For the text-containing cell, return its midpoint in (x, y) coordinate format. 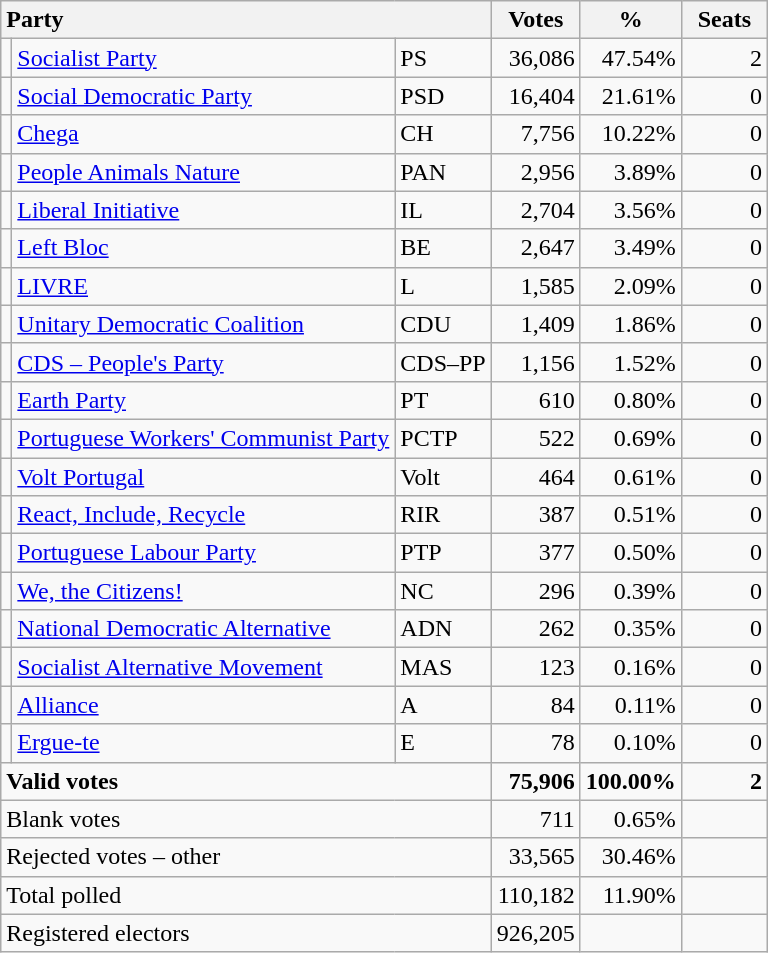
75,906 (536, 781)
78 (536, 743)
123 (536, 667)
2.09% (630, 286)
Left Bloc (204, 248)
Portuguese Workers' Communist Party (204, 438)
1,409 (536, 324)
Socialist Party (204, 58)
36,086 (536, 58)
% (630, 20)
PTP (443, 553)
CDS–PP (443, 362)
0.16% (630, 667)
464 (536, 477)
1.86% (630, 324)
We, the Citizens! (204, 591)
PAN (443, 172)
RIR (443, 515)
NC (443, 591)
Earth Party (204, 400)
Registered electors (246, 933)
Unitary Democratic Coalition (204, 324)
33,565 (536, 857)
Seats (724, 20)
Valid votes (246, 781)
PSD (443, 96)
0.11% (630, 705)
A (443, 705)
10.22% (630, 134)
377 (536, 553)
0.10% (630, 743)
Rejected votes – other (246, 857)
711 (536, 819)
2,704 (536, 210)
0.65% (630, 819)
Chega (204, 134)
Social Democratic Party (204, 96)
610 (536, 400)
3.89% (630, 172)
MAS (443, 667)
Liberal Initiative (204, 210)
84 (536, 705)
Blank votes (246, 819)
Total polled (246, 895)
1.52% (630, 362)
387 (536, 515)
11.90% (630, 895)
Votes (536, 20)
2,647 (536, 248)
National Democratic Alternative (204, 629)
L (443, 286)
47.54% (630, 58)
0.51% (630, 515)
Volt (443, 477)
PT (443, 400)
0.69% (630, 438)
100.00% (630, 781)
30.46% (630, 857)
262 (536, 629)
Portuguese Labour Party (204, 553)
296 (536, 591)
926,205 (536, 933)
React, Include, Recycle (204, 515)
E (443, 743)
CDS – People's Party (204, 362)
Socialist Alternative Movement (204, 667)
3.56% (630, 210)
1,156 (536, 362)
LIVRE (204, 286)
21.61% (630, 96)
0.80% (630, 400)
16,404 (536, 96)
0.61% (630, 477)
7,756 (536, 134)
Alliance (204, 705)
0.39% (630, 591)
CDU (443, 324)
0.35% (630, 629)
PS (443, 58)
Volt Portugal (204, 477)
2,956 (536, 172)
Party (246, 20)
0.50% (630, 553)
PCTP (443, 438)
1,585 (536, 286)
IL (443, 210)
People Animals Nature (204, 172)
CH (443, 134)
BE (443, 248)
522 (536, 438)
3.49% (630, 248)
Ergue-te (204, 743)
110,182 (536, 895)
ADN (443, 629)
